From the cell containing the given text, extract its center point as [x, y] coordinate. 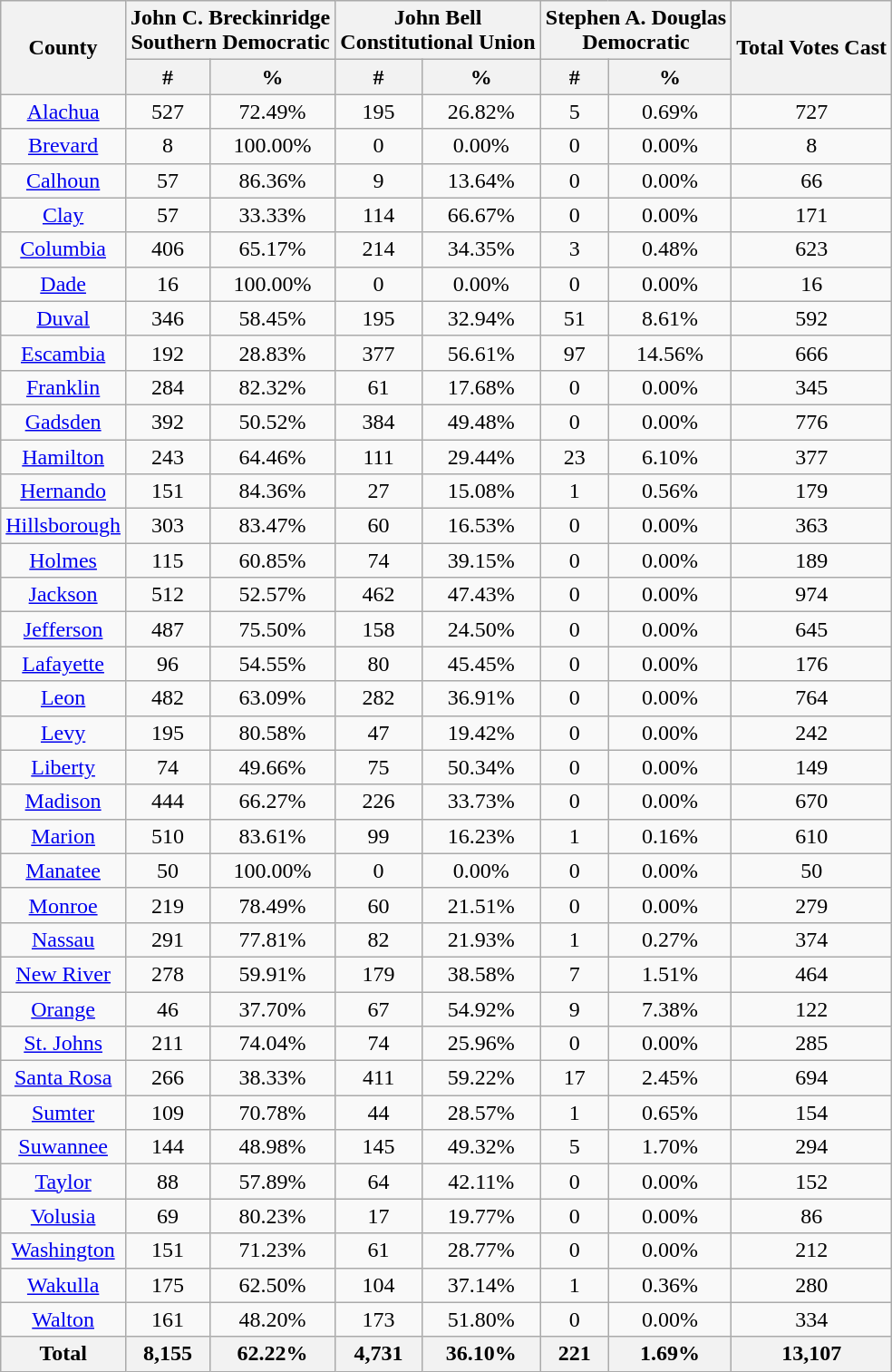
0.69% [669, 112]
54.55% [272, 664]
45.45% [480, 664]
16.53% [480, 526]
28.77% [480, 1250]
47.43% [480, 595]
Alachua [63, 112]
384 [379, 422]
154 [812, 1113]
Suwannee [63, 1147]
72.49% [272, 112]
Holmes [63, 560]
13,107 [812, 1354]
80.23% [272, 1216]
211 [167, 1044]
109 [167, 1113]
28.83% [272, 353]
83.47% [272, 526]
97 [575, 353]
145 [379, 1147]
Levy [63, 733]
1.70% [669, 1147]
County [63, 47]
727 [812, 112]
176 [812, 664]
0.36% [669, 1285]
645 [812, 629]
334 [812, 1319]
47 [379, 733]
26.82% [480, 112]
48.98% [272, 1147]
278 [167, 974]
50.52% [272, 422]
Walton [63, 1319]
411 [379, 1078]
49.66% [272, 767]
77.81% [272, 939]
33.73% [480, 802]
37.70% [272, 1009]
694 [812, 1078]
Orange [63, 1009]
19.77% [480, 1216]
78.49% [272, 905]
144 [167, 1147]
345 [812, 387]
243 [167, 456]
Total [63, 1354]
487 [167, 629]
Santa Rosa [63, 1078]
83.61% [272, 836]
152 [812, 1182]
161 [167, 1319]
66 [812, 180]
58.45% [272, 318]
Monroe [63, 905]
88 [167, 1182]
1.69% [669, 1354]
392 [167, 422]
623 [812, 249]
527 [167, 112]
Jackson [63, 595]
49.32% [480, 1147]
16.23% [480, 836]
242 [812, 733]
62.22% [272, 1354]
464 [812, 974]
Manatee [63, 871]
75.50% [272, 629]
Calhoun [63, 180]
Liberty [63, 767]
Nassau [63, 939]
592 [812, 318]
2.45% [669, 1078]
66.67% [480, 215]
Franklin [63, 387]
219 [167, 905]
0.56% [669, 491]
Gadsden [63, 422]
346 [167, 318]
80.58% [272, 733]
38.33% [272, 1078]
0.16% [669, 836]
66.27% [272, 802]
59.91% [272, 974]
266 [167, 1078]
John BellConstitutional Union [438, 31]
82.32% [272, 387]
64.46% [272, 456]
291 [167, 939]
59.22% [480, 1078]
36.91% [480, 698]
482 [167, 698]
512 [167, 595]
70.78% [272, 1113]
0.27% [669, 939]
Duval [63, 318]
Escambia [63, 353]
189 [812, 560]
Hernando [63, 491]
46 [167, 1009]
4,731 [379, 1354]
Marion [63, 836]
Jefferson [63, 629]
96 [167, 664]
50.34% [480, 767]
406 [167, 249]
80 [379, 664]
294 [812, 1147]
111 [379, 456]
14.56% [669, 353]
Brevard [63, 146]
122 [812, 1009]
Hillsborough [63, 526]
38.58% [480, 974]
285 [812, 1044]
114 [379, 215]
71.23% [272, 1250]
21.93% [480, 939]
1.51% [669, 974]
74.04% [272, 1044]
69 [167, 1216]
670 [812, 802]
6.10% [669, 456]
192 [167, 353]
158 [379, 629]
666 [812, 353]
226 [379, 802]
52.57% [272, 595]
19.42% [480, 733]
33.33% [272, 215]
23 [575, 456]
Taylor [63, 1182]
15.08% [480, 491]
115 [167, 560]
175 [167, 1285]
Dade [63, 284]
36.10% [480, 1354]
64 [379, 1182]
48.20% [272, 1319]
75 [379, 767]
7.38% [669, 1009]
86 [812, 1216]
280 [812, 1285]
510 [167, 836]
171 [812, 215]
149 [812, 767]
8,155 [167, 1354]
0.48% [669, 249]
Volusia [63, 1216]
Wakulla [63, 1285]
57.89% [272, 1182]
49.48% [480, 422]
Madison [63, 802]
3 [575, 249]
51 [575, 318]
214 [379, 249]
37.14% [480, 1285]
St. Johns [63, 1044]
65.17% [272, 249]
7 [575, 974]
82 [379, 939]
67 [379, 1009]
27 [379, 491]
17.68% [480, 387]
34.35% [480, 249]
24.50% [480, 629]
25.96% [480, 1044]
63.09% [272, 698]
Lafayette [63, 664]
13.64% [480, 180]
Columbia [63, 249]
56.61% [480, 353]
221 [575, 1354]
764 [812, 698]
60.85% [272, 560]
0.65% [669, 1113]
8.61% [669, 318]
84.36% [272, 491]
Stephen A. DouglasDemocratic [635, 31]
173 [379, 1319]
363 [812, 526]
303 [167, 526]
42.11% [480, 1182]
Sumter [63, 1113]
Total Votes Cast [812, 47]
29.44% [480, 456]
54.92% [480, 1009]
51.80% [480, 1319]
44 [379, 1113]
New River [63, 974]
86.36% [272, 180]
374 [812, 939]
279 [812, 905]
99 [379, 836]
32.94% [480, 318]
974 [812, 595]
462 [379, 595]
444 [167, 802]
282 [379, 698]
62.50% [272, 1285]
284 [167, 387]
776 [812, 422]
John C. BreckinridgeSouthern Democratic [230, 31]
Clay [63, 215]
104 [379, 1285]
212 [812, 1250]
Hamilton [63, 456]
610 [812, 836]
28.57% [480, 1113]
Leon [63, 698]
39.15% [480, 560]
21.51% [480, 905]
Washington [63, 1250]
